For the text-containing cell, return its midpoint in [x, y] coordinate format. 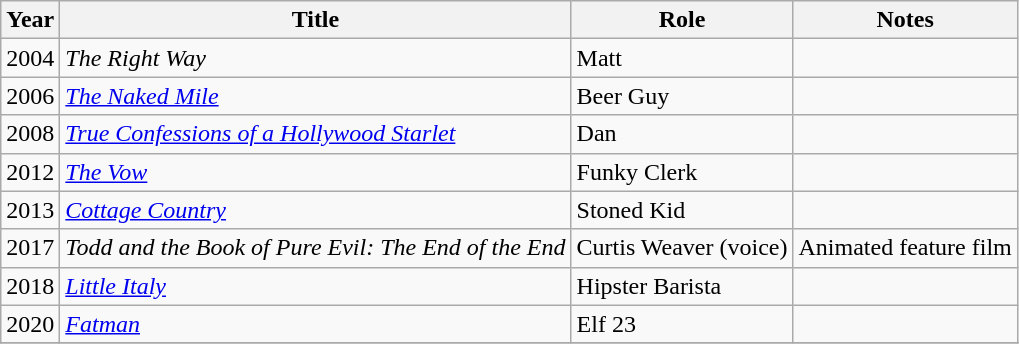
The Vow [316, 172]
Hipster Barista [682, 286]
2004 [30, 58]
Todd and the Book of Pure Evil: The End of the End [316, 248]
Fatman [316, 324]
Little Italy [316, 286]
Role [682, 20]
Cottage Country [316, 210]
Elf 23 [682, 324]
The Right Way [316, 58]
Animated feature film [905, 248]
Beer Guy [682, 96]
2006 [30, 96]
The Naked Mile [316, 96]
Dan [682, 134]
Curtis Weaver (voice) [682, 248]
2012 [30, 172]
Matt [682, 58]
2018 [30, 286]
Title [316, 20]
True Confessions of a Hollywood Starlet [316, 134]
2008 [30, 134]
Funky Clerk [682, 172]
2013 [30, 210]
Stoned Kid [682, 210]
Year [30, 20]
2020 [30, 324]
Notes [905, 20]
2017 [30, 248]
